Extract the [x, y] coordinate from the center of the cell holding the provided text.  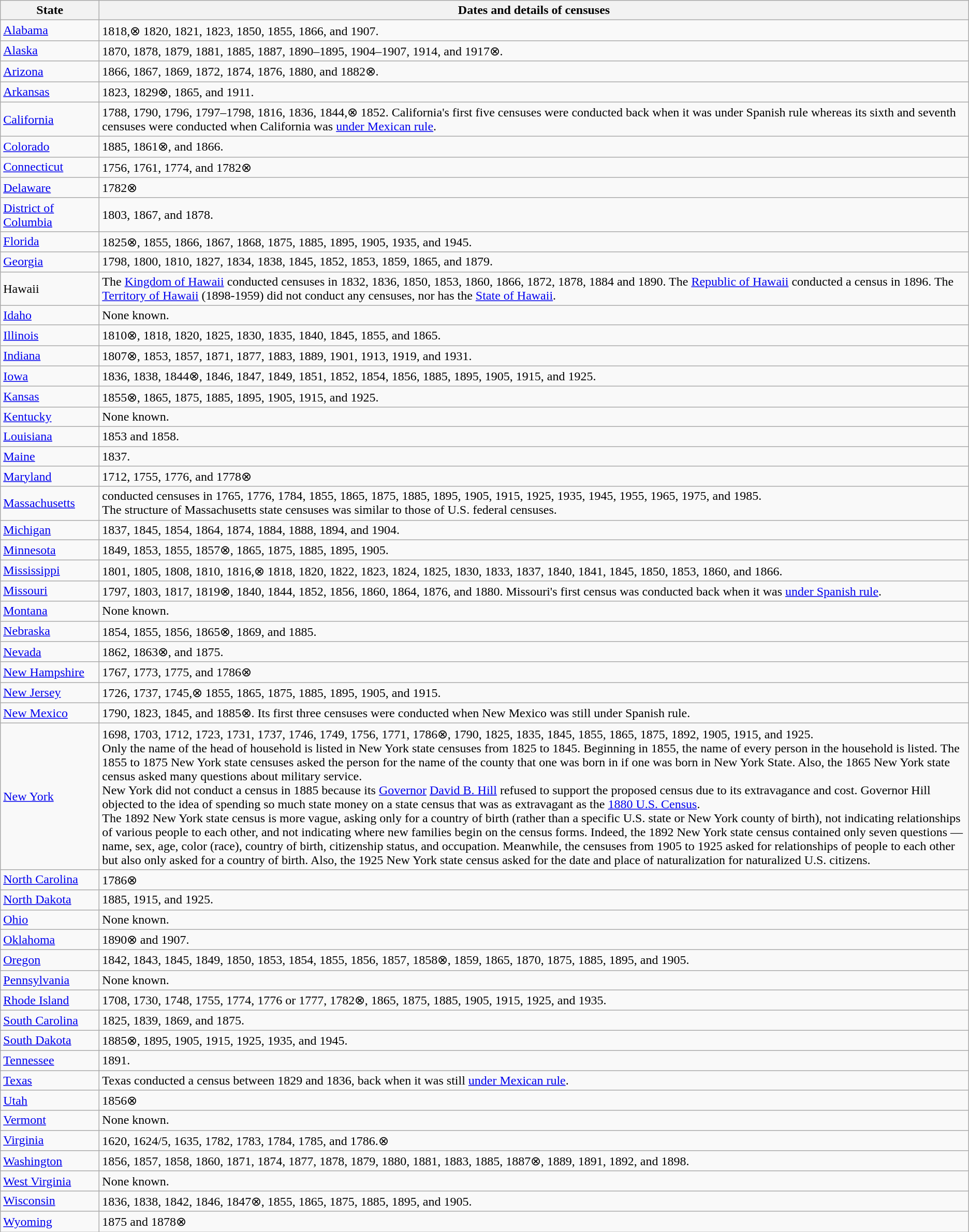
1825, 1839, 1869, and 1875. [534, 1020]
Wyoming [50, 1222]
Dates and details of censuses [534, 10]
1801, 1805, 1808, 1810, 1816,⊗ 1818, 1820, 1822, 1823, 1824, 1825, 1830, 1833, 1837, 1840, 1841, 1845, 1850, 1853, 1860, and 1866. [534, 571]
1620, 1624/5, 1635, 1782, 1783, 1784, 1785, and 1786.⊗ [534, 1140]
1782⊗ [534, 188]
Connecticut [50, 167]
1856⊗ [534, 1101]
Maine [50, 456]
1885, 1915, and 1925. [534, 900]
1798, 1800, 1810, 1827, 1834, 1838, 1845, 1852, 1853, 1859, 1865, and 1879. [534, 262]
Alaska [50, 51]
Kentucky [50, 417]
1810⊗, 1818, 1820, 1825, 1830, 1835, 1840, 1845, 1855, and 1865. [534, 335]
1807⊗, 1853, 1857, 1871, 1877, 1883, 1889, 1901, 1913, 1919, and 1931. [534, 356]
Texas conducted a census between 1829 and 1836, back when it was still under Mexican rule. [534, 1080]
Mississippi [50, 571]
Alabama [50, 31]
1885, 1861⊗, and 1866. [534, 147]
1803, 1867, and 1878. [534, 214]
North Carolina [50, 880]
1786⊗ [534, 880]
1866, 1867, 1869, 1872, 1874, 1876, 1880, and 1882⊗. [534, 71]
1856, 1857, 1858, 1860, 1871, 1874, 1877, 1878, 1879, 1880, 1881, 1883, 1885, 1887⊗, 1889, 1891, 1892, and 1898. [534, 1161]
District of Columbia [50, 214]
1708, 1730, 1748, 1755, 1774, 1776 or 1777, 1782⊗, 1865, 1875, 1885, 1905, 1915, 1925, and 1935. [534, 1000]
1849, 1853, 1855, 1857⊗, 1865, 1875, 1885, 1895, 1905. [534, 550]
Maryland [50, 477]
1885⊗, 1895, 1905, 1915, 1925, 1935, and 1945. [534, 1041]
Montana [50, 611]
Rhode Island [50, 1000]
North Dakota [50, 900]
Indiana [50, 356]
1837, 1845, 1854, 1864, 1874, 1884, 1888, 1894, and 1904. [534, 530]
Nebraska [50, 631]
California [50, 119]
Michigan [50, 530]
Georgia [50, 262]
Virginia [50, 1140]
Utah [50, 1101]
Oklahoma [50, 940]
1870, 1878, 1879, 1881, 1885, 1887, 1890–1895, 1904–1907, 1914, and 1917⊗. [534, 51]
Massachusetts [50, 503]
1712, 1755, 1776, and 1778⊗ [534, 477]
1836, 1838, 1844⊗, 1846, 1847, 1849, 1851, 1852, 1854, 1856, 1885, 1895, 1905, 1915, and 1925. [534, 376]
1836, 1838, 1842, 1846, 1847⊗, 1855, 1865, 1875, 1885, 1895, and 1905. [534, 1201]
Arkansas [50, 92]
Ohio [50, 919]
Tennessee [50, 1060]
Delaware [50, 188]
1767, 1773, 1775, and 1786⊗ [534, 672]
New Jersey [50, 693]
Missouri [50, 591]
Oregon [50, 960]
New Mexico [50, 713]
1875 and 1878⊗ [534, 1222]
West Virginia [50, 1181]
1756, 1761, 1774, and 1782⊗ [534, 167]
Pennsylvania [50, 980]
South Dakota [50, 1041]
Minnesota [50, 550]
Illinois [50, 335]
Florida [50, 242]
Washington [50, 1161]
New York [50, 797]
1842, 1843, 1845, 1849, 1850, 1853, 1854, 1855, 1856, 1857, 1858⊗, 1859, 1865, 1870, 1875, 1885, 1895, and 1905. [534, 960]
Vermont [50, 1120]
Iowa [50, 376]
1862, 1863⊗, and 1875. [534, 652]
State [50, 10]
1854, 1855, 1856, 1865⊗, 1869, and 1885. [534, 631]
New Hampshire [50, 672]
1790, 1823, 1845, and 1885⊗. Its first three censuses were conducted when New Mexico was still under Spanish rule. [534, 713]
1726, 1737, 1745,⊗ 1855, 1865, 1875, 1885, 1895, 1905, and 1915. [534, 693]
1891. [534, 1060]
1818,⊗ 1820, 1821, 1823, 1850, 1855, 1866, and 1907. [534, 31]
Texas [50, 1080]
South Carolina [50, 1020]
Nevada [50, 652]
1837. [534, 456]
Kansas [50, 397]
1890⊗ and 1907. [534, 940]
Colorado [50, 147]
Hawaii [50, 289]
Wisconsin [50, 1201]
Louisiana [50, 436]
Idaho [50, 315]
1853 and 1858. [534, 436]
1825⊗, 1855, 1866, 1867, 1868, 1875, 1885, 1895, 1905, 1935, and 1945. [534, 242]
1823, 1829⊗, 1865, and 1911. [534, 92]
1855⊗, 1865, 1875, 1885, 1895, 1905, 1915, and 1925. [534, 397]
Arizona [50, 71]
